Provide the (x, y) coordinate of the cell's center where the given text is located.  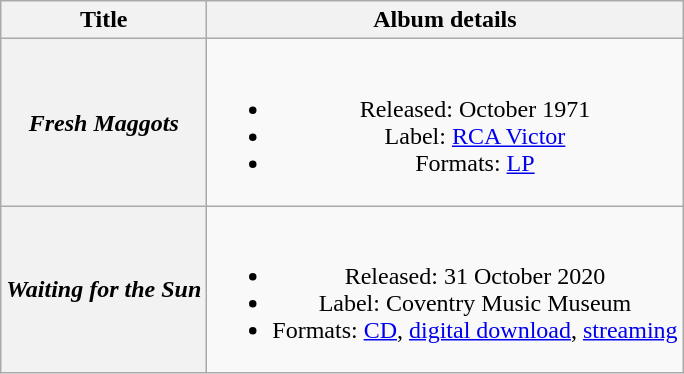
Fresh Maggots (104, 122)
Waiting for the Sun (104, 290)
Released: October 1971Label: RCA VictorFormats: LP (445, 122)
Album details (445, 20)
Title (104, 20)
Released: 31 October 2020Label: Coventry Music MuseumFormats: CD, digital download, streaming (445, 290)
